Search for the cell housing the specified text and yield its (X, Y) center coordinate. 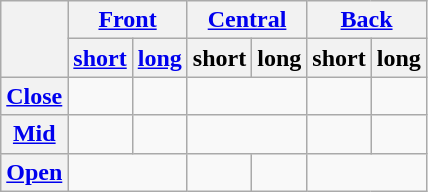
Open (34, 172)
Mid (34, 134)
Back (366, 20)
Close (34, 96)
Central (246, 20)
Front (128, 20)
